Scan for the cell matching the given text and deliver its (X, Y) coordinate at center. 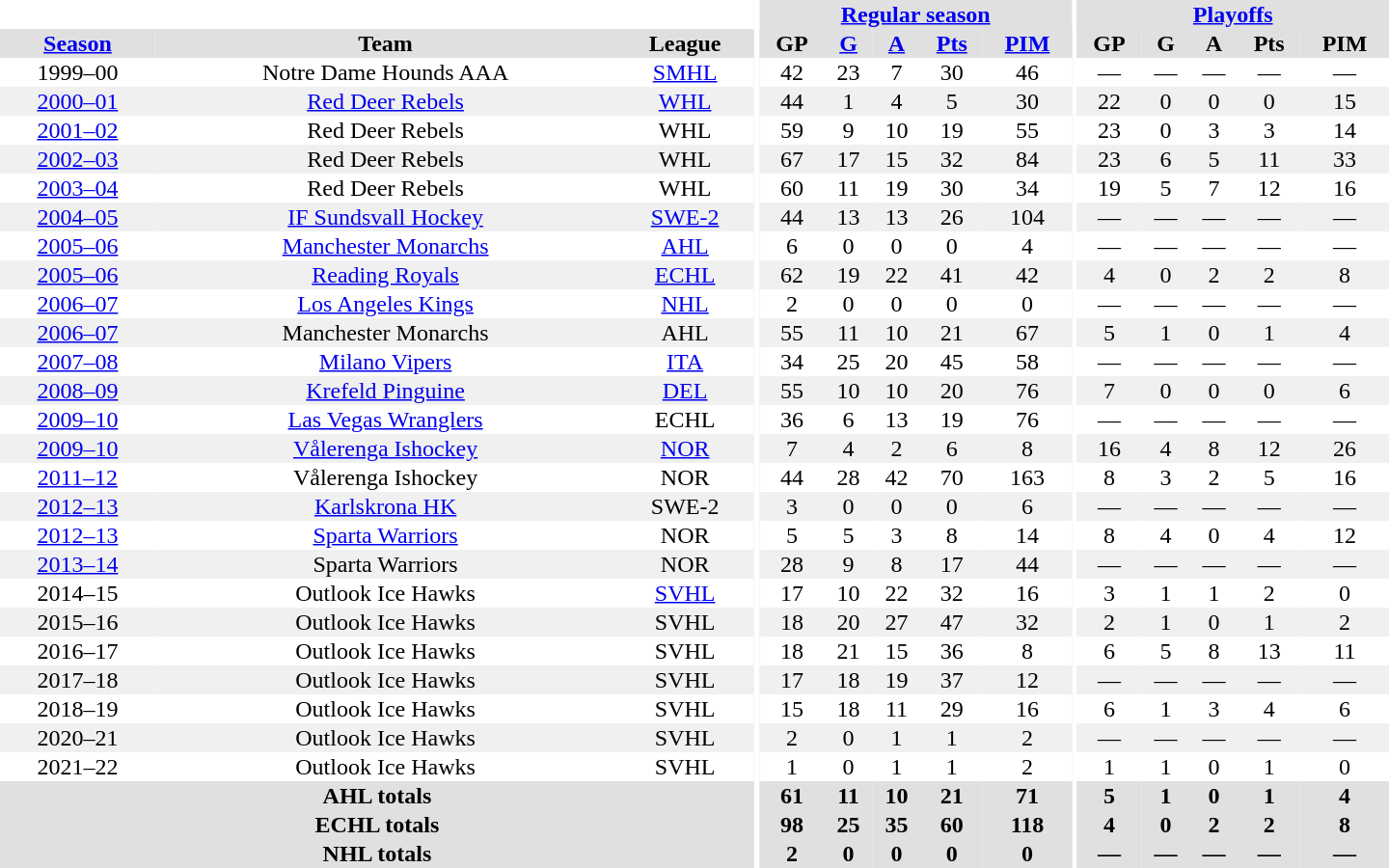
118 (1027, 825)
71 (1027, 796)
Team (386, 43)
2017–18 (77, 680)
104 (1027, 217)
League (685, 43)
2000–01 (77, 101)
2004–05 (77, 217)
46 (1027, 72)
58 (1027, 362)
37 (951, 680)
ECHL totals (377, 825)
SMHL (685, 72)
2016–17 (77, 651)
Milano Vipers (386, 362)
2003–04 (77, 188)
59 (791, 130)
IF Sundsvall Hockey (386, 217)
Reading Royals (386, 275)
2020–21 (77, 738)
NHL (685, 304)
Karlskrona HK (386, 506)
2015–16 (77, 622)
2021–22 (77, 767)
Regular season (914, 14)
AHL totals (377, 796)
ITA (685, 362)
61 (791, 796)
Playoffs (1233, 14)
Las Vegas Wranglers (386, 420)
2002–03 (77, 159)
163 (1027, 477)
45 (951, 362)
27 (896, 622)
2018–19 (77, 709)
DEL (685, 391)
41 (951, 275)
70 (951, 477)
2014–15 (77, 593)
2008–09 (77, 391)
Los Angeles Kings (386, 304)
62 (791, 275)
2007–08 (77, 362)
NHL totals (377, 854)
2001–02 (77, 130)
2013–14 (77, 564)
33 (1345, 159)
Notre Dame Hounds AAA (386, 72)
98 (791, 825)
47 (951, 622)
2011–12 (77, 477)
29 (951, 709)
1999–00 (77, 72)
35 (896, 825)
Season (77, 43)
84 (1027, 159)
Krefeld Pinguine (386, 391)
